Return [x, y] of the center of cell containing provided text 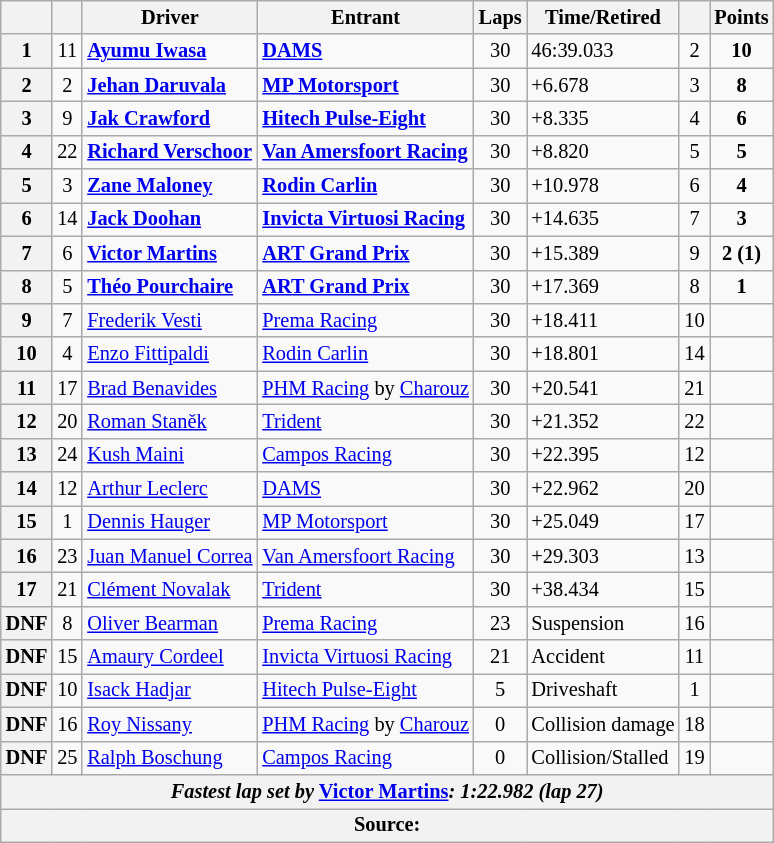
Arthur Leclerc [170, 489]
46:39.033 [604, 51]
Suspension [604, 623]
+10.978 [604, 186]
+21.352 [604, 421]
+8.335 [604, 118]
Juan Manuel Correa [170, 556]
Jack Doohan [170, 219]
+38.434 [604, 589]
+22.962 [604, 489]
Dennis Hauger [170, 522]
Entrant [365, 17]
Brad Benavides [170, 388]
+20.541 [604, 388]
+8.820 [604, 152]
Accident [604, 657]
Victor Martins [170, 253]
Driveshaft [604, 690]
+15.389 [604, 253]
Oliver Bearman [170, 623]
Zane Maloney [170, 186]
Jak Crawford [170, 118]
+22.395 [604, 455]
Source: [388, 825]
Clément Novalak [170, 589]
19 [694, 758]
2 (1) [742, 253]
Laps [500, 17]
+17.369 [604, 287]
Roy Nissany [170, 724]
24 [67, 455]
Richard Verschoor [170, 152]
Driver [170, 17]
Ralph Boschung [170, 758]
Roman Staněk [170, 421]
+14.635 [604, 219]
25 [67, 758]
+6.678 [604, 85]
Isack Hadjar [170, 690]
Théo Pourchaire [170, 287]
Jehan Daruvala [170, 85]
Ayumu Iwasa [170, 51]
18 [694, 724]
Kush Maini [170, 455]
Amaury Cordeel [170, 657]
+18.411 [604, 320]
+25.049 [604, 522]
Fastest lap set by Victor Martins: 1:22.982 (lap 27) [388, 791]
+18.801 [604, 354]
Collision damage [604, 724]
Collision/Stalled [604, 758]
+29.303 [604, 556]
Time/Retired [604, 17]
Enzo Fittipaldi [170, 354]
Frederik Vesti [170, 320]
Points [742, 17]
